Determine the (x, y) coordinate at the center of the cell enclosing the given text.  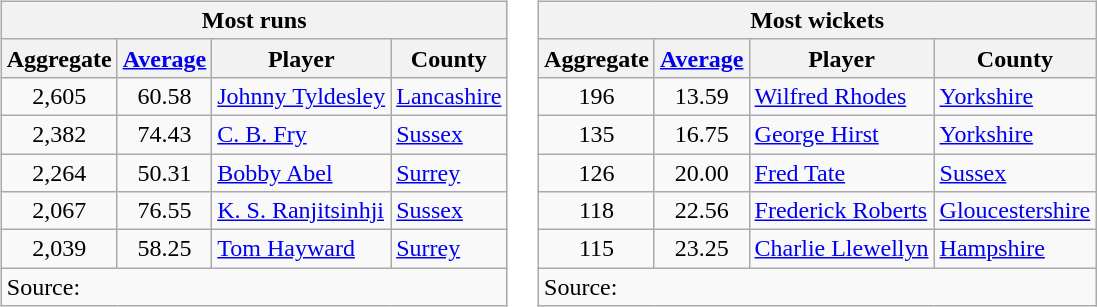
2,605 (59, 96)
Hampshire (1015, 249)
135 (597, 134)
Most runs (254, 20)
74.43 (164, 134)
16.75 (702, 134)
50.31 (164, 173)
196 (597, 96)
58.25 (164, 249)
Bobby Abel (302, 173)
126 (597, 173)
2,067 (59, 211)
Tom Hayward (302, 249)
Frederick Roberts (842, 211)
Wilfred Rhodes (842, 96)
13.59 (702, 96)
Johnny Tyldesley (302, 96)
22.56 (702, 211)
60.58 (164, 96)
Gloucestershire (1015, 211)
C. B. Fry (302, 134)
K. S. Ranjitsinhji (302, 211)
Charlie Llewellyn (842, 249)
20.00 (702, 173)
23.25 (702, 249)
118 (597, 211)
2,264 (59, 173)
Fred Tate (842, 173)
115 (597, 249)
2,039 (59, 249)
Lancashire (449, 96)
George Hirst (842, 134)
76.55 (164, 211)
2,382 (59, 134)
Most wickets (818, 20)
